Determine the (X, Y) coordinate at the center of the cell enclosing the given text.  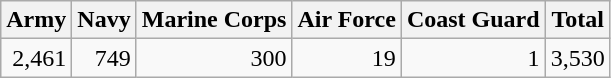
2,461 (36, 58)
Total (578, 20)
1 (473, 58)
19 (346, 58)
Marine Corps (214, 20)
Air Force (346, 20)
300 (214, 58)
Coast Guard (473, 20)
Navy (104, 20)
3,530 (578, 58)
Army (36, 20)
749 (104, 58)
